Locate the cell with the specified text and output its [x, y] center coordinate. 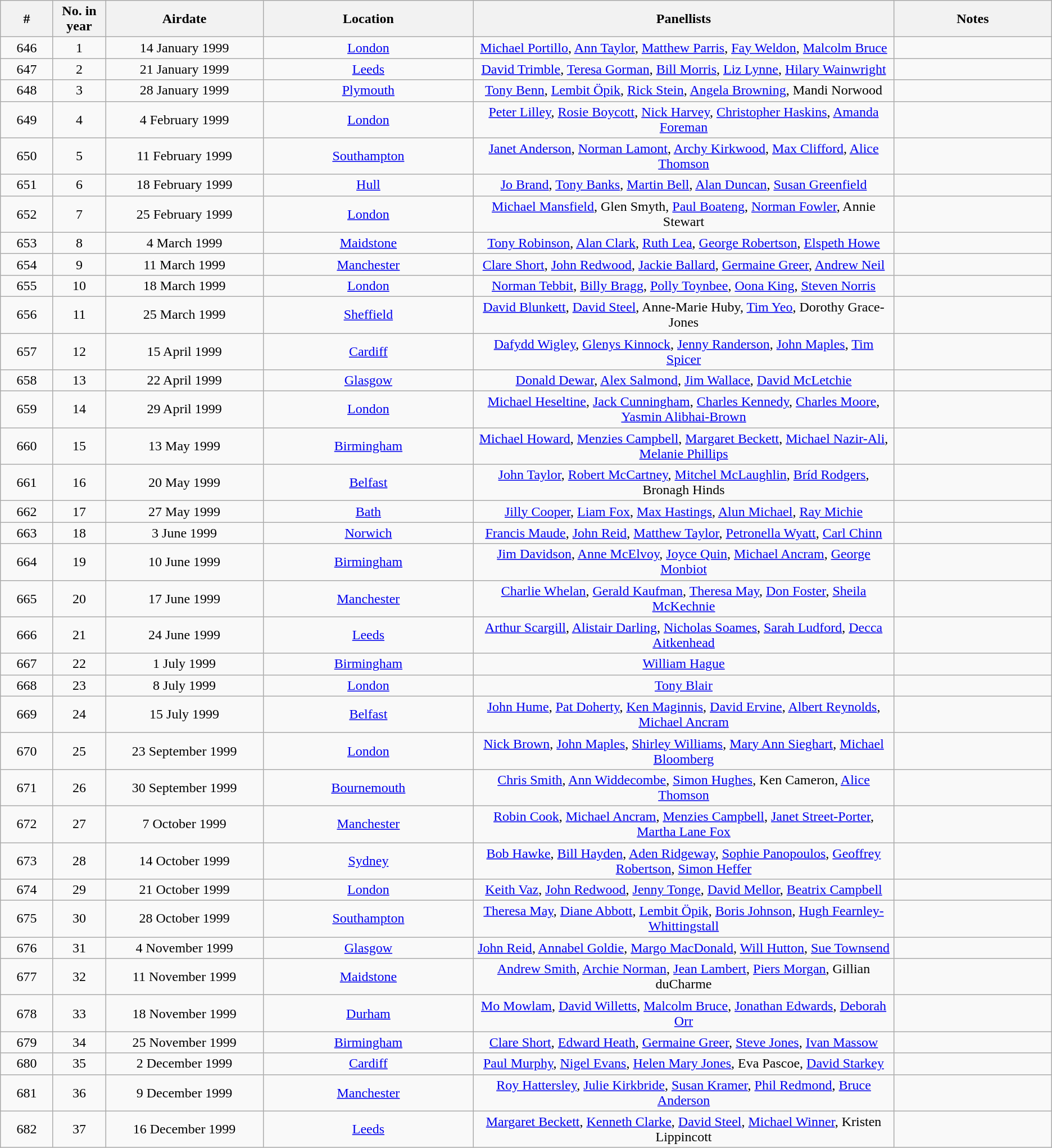
Jo Brand, Tony Banks, Martin Bell, Alan Duncan, Susan Greenfield [683, 185]
20 May 1999 [184, 482]
16 December 1999 [184, 1129]
Roy Hattersley, Julie Kirkbride, Susan Kramer, Phil Redmond, Bruce Anderson [683, 1093]
2 December 1999 [184, 1064]
20 [79, 598]
10 June 1999 [184, 562]
28 October 1999 [184, 919]
33 [79, 1013]
675 [27, 919]
Location [368, 19]
5 [79, 156]
35 [79, 1064]
658 [27, 381]
3 [79, 91]
30 September 1999 [184, 787]
18 February 1999 [184, 185]
29 [79, 890]
Janet Anderson, Norman Lamont, Archy Kirkwood, Max Clifford, Alice Thomson [683, 156]
652 [27, 214]
Hull [368, 185]
9 December 1999 [184, 1093]
10 [79, 286]
24 June 1999 [184, 635]
Robin Cook, Michael Ancram, Menzies Campbell, Janet Street-Porter, Martha Lane Fox [683, 824]
Arthur Scargill, Alistair Darling, Nicholas Soames, Sarah Ludford, Decca Aitkenhead [683, 635]
25 November 1999 [184, 1042]
672 [27, 824]
14 October 1999 [184, 860]
14 [79, 409]
7 [79, 214]
667 [27, 664]
Bournemouth [368, 787]
673 [27, 860]
Andrew Smith, Archie Norman, Jean Lambert, Piers Morgan, Gillian duCharme [683, 977]
Durham [368, 1013]
648 [27, 91]
11 March 1999 [184, 264]
23 [79, 685]
Peter Lilley, Rosie Boycott, Nick Harvey, Christopher Haskins, Amanda Foreman [683, 119]
4 November 1999 [184, 948]
677 [27, 977]
Nick Brown, John Maples, Shirley Williams, Mary Ann Sieghart, Michael Bloomberg [683, 751]
14 January 1999 [184, 48]
Clare Short, Edward Heath, Germaine Greer, Steve Jones, Ivan Massow [683, 1042]
13 [79, 381]
670 [27, 751]
Norman Tebbit, Billy Bragg, Polly Toynbee, Oona King, Steven Norris [683, 286]
9 [79, 264]
11 November 1999 [184, 977]
664 [27, 562]
Sheffield [368, 315]
Norwich [368, 533]
17 [79, 512]
Jilly Cooper, Liam Fox, Max Hastings, Alun Michael, Ray Michie [683, 512]
657 [27, 351]
650 [27, 156]
665 [27, 598]
Sydney [368, 860]
Francis Maude, John Reid, Matthew Taylor, Petronella Wyatt, Carl Chinn [683, 533]
22 April 1999 [184, 381]
Plymouth [368, 91]
1 [79, 48]
21 January 1999 [184, 69]
25 [79, 751]
Tony Blair [683, 685]
# [27, 19]
Mo Mowlam, David Willetts, Malcolm Bruce, Jonathan Edwards, Deborah Orr [683, 1013]
Bob Hawke, Bill Hayden, Aden Ridgeway, Sophie Panopoulos, Geoffrey Robertson, Simon Heffer [683, 860]
18 [79, 533]
19 [79, 562]
27 [79, 824]
Margaret Beckett, Kenneth Clarke, David Steel, Michael Winner, Kristen Lippincott [683, 1129]
21 October 1999 [184, 890]
661 [27, 482]
647 [27, 69]
674 [27, 890]
666 [27, 635]
2 [79, 69]
13 May 1999 [184, 446]
22 [79, 664]
663 [27, 533]
18 March 1999 [184, 286]
25 February 1999 [184, 214]
36 [79, 1093]
34 [79, 1042]
28 January 1999 [184, 91]
Paul Murphy, Nigel Evans, Helen Mary Jones, Eva Pascoe, David Starkey [683, 1064]
6 [79, 185]
32 [79, 977]
Tony Benn, Lembit Öpik, Rick Stein, Angela Browning, Mandi Norwood [683, 91]
11 [79, 315]
Charlie Whelan, Gerald Kaufman, Theresa May, Don Foster, Sheila McKechnie [683, 598]
15 April 1999 [184, 351]
678 [27, 1013]
31 [79, 948]
669 [27, 714]
18 November 1999 [184, 1013]
No. in year [79, 19]
4 [79, 119]
Dafydd Wigley, Glenys Kinnock, Jenny Randerson, John Maples, Tim Spicer [683, 351]
Theresa May, Diane Abbott, Lembit Öpik, Boris Johnson, Hugh Fearnley-Whittingstall [683, 919]
Panellists [683, 19]
676 [27, 948]
8 [79, 243]
24 [79, 714]
Michael Mansfield, Glen Smyth, Paul Boateng, Norman Fowler, Annie Stewart [683, 214]
25 March 1999 [184, 315]
4 March 1999 [184, 243]
671 [27, 787]
27 May 1999 [184, 512]
Chris Smith, Ann Widdecombe, Simon Hughes, Ken Cameron, Alice Thomson [683, 787]
Airdate [184, 19]
4 February 1999 [184, 119]
Michael Howard, Menzies Campbell, Margaret Beckett, Michael Nazir-Ali, Melanie Phillips [683, 446]
681 [27, 1093]
680 [27, 1064]
7 October 1999 [184, 824]
3 June 1999 [184, 533]
655 [27, 286]
29 April 1999 [184, 409]
21 [79, 635]
682 [27, 1129]
37 [79, 1129]
17 June 1999 [184, 598]
15 [79, 446]
Donald Dewar, Alex Salmond, Jim Wallace, David McLetchie [683, 381]
28 [79, 860]
Keith Vaz, John Redwood, Jenny Tonge, David Mellor, Beatrix Campbell [683, 890]
8 July 1999 [184, 685]
1 July 1999 [184, 664]
11 February 1999 [184, 156]
654 [27, 264]
Bath [368, 512]
662 [27, 512]
679 [27, 1042]
John Reid, Annabel Goldie, Margo MacDonald, Will Hutton, Sue Townsend [683, 948]
651 [27, 185]
646 [27, 48]
Notes [973, 19]
Michael Heseltine, Jack Cunningham, Charles Kennedy, Charles Moore, Yasmin Alibhai-Brown [683, 409]
William Hague [683, 664]
659 [27, 409]
649 [27, 119]
John Hume, Pat Doherty, Ken Maginnis, David Ervine, Albert Reynolds, Michael Ancram [683, 714]
Clare Short, John Redwood, Jackie Ballard, Germaine Greer, Andrew Neil [683, 264]
30 [79, 919]
23 September 1999 [184, 751]
15 July 1999 [184, 714]
668 [27, 685]
26 [79, 787]
Michael Portillo, Ann Taylor, Matthew Parris, Fay Weldon, Malcolm Bruce [683, 48]
16 [79, 482]
David Blunkett, David Steel, Anne-Marie Huby, Tim Yeo, Dorothy Grace-Jones [683, 315]
Tony Robinson, Alan Clark, Ruth Lea, George Robertson, Elspeth Howe [683, 243]
David Trimble, Teresa Gorman, Bill Morris, Liz Lynne, Hilary Wainwright [683, 69]
12 [79, 351]
653 [27, 243]
Jim Davidson, Anne McElvoy, Joyce Quin, Michael Ancram, George Monbiot [683, 562]
John Taylor, Robert McCartney, Mitchel McLaughlin, Bríd Rodgers, Bronagh Hinds [683, 482]
660 [27, 446]
656 [27, 315]
